Return the [X, Y] coordinate for the center point of the cell that contains the specified text.  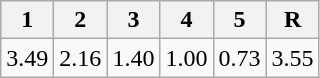
5 [240, 20]
3.55 [292, 58]
1.00 [186, 58]
0.73 [240, 58]
2.16 [80, 58]
4 [186, 20]
3 [134, 20]
1 [28, 20]
1.40 [134, 58]
R [292, 20]
3.49 [28, 58]
2 [80, 20]
